Find where the given text appears and provide that cell's center as [X, Y] coordinate. 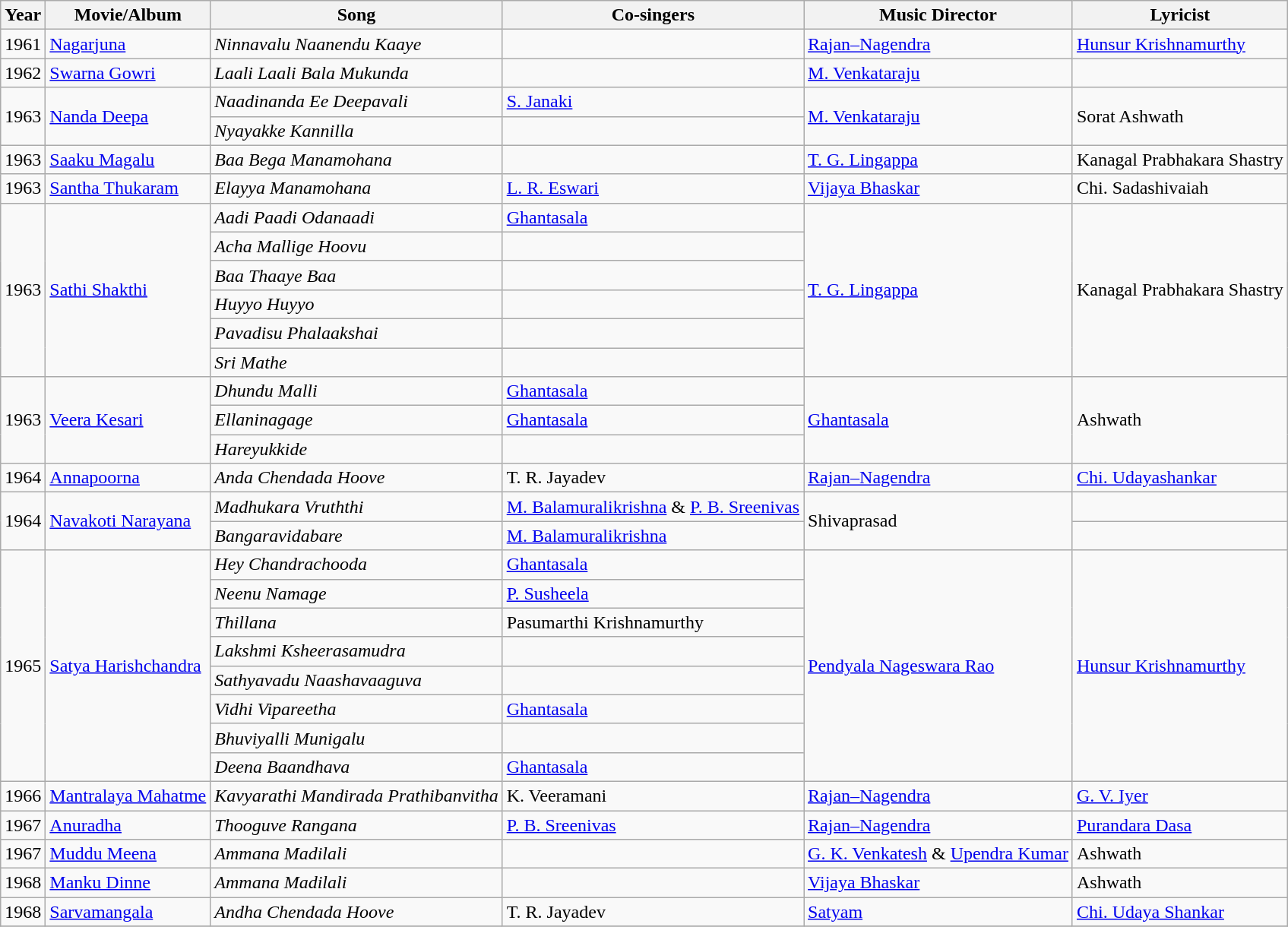
Nyayakke Kannilla [356, 131]
Naadinanda Ee Deepavali [356, 102]
Navakoti Narayana [128, 521]
K. Veeramani [653, 796]
Mantralaya Mahatme [128, 796]
Elayya Manamohana [356, 188]
M. Balamuralikrishna & P. B. Sreenivas [653, 507]
Huyyo Huyyo [356, 304]
G. V. Iyer [1179, 796]
Satyam [938, 912]
Chi. Sadashivaiah [1179, 188]
Saaku Magalu [128, 160]
Chi. Udayashankar [1179, 478]
Annapoorna [128, 478]
Deena Baandhava [356, 767]
Nagarjuna [128, 44]
Ninnavalu Naanendu Kaaye [356, 44]
Aadi Paadi Odanaadi [356, 217]
1962 [23, 73]
G. K. Venkatesh & Upendra Kumar [938, 854]
Song [356, 15]
Baa Bega Manamohana [356, 160]
1961 [23, 44]
Pavadisu Phalaakshai [356, 333]
M. Balamuralikrishna [653, 536]
Bhuviyalli Munigalu [356, 738]
Thooguve Rangana [356, 824]
Sorat Ashwath [1179, 116]
Acha Mallige Hoovu [356, 246]
Veera Kesari [128, 420]
Hey Chandrachooda [356, 565]
1966 [23, 796]
Bangaravidabare [356, 536]
Sarvamangala [128, 912]
Sathyavadu Naashavaaguva [356, 680]
Chi. Udaya Shankar [1179, 912]
Movie/Album [128, 15]
Sathi Shakthi [128, 289]
Purandara Dasa [1179, 824]
L. R. Eswari [653, 188]
S. Janaki [653, 102]
Santha Thukaram [128, 188]
Pendyala Nageswara Rao [938, 666]
Neenu Namage [356, 593]
Thillana [356, 622]
P. Susheela [653, 593]
Pasumarthi Krishnamurthy [653, 622]
Ellaninagage [356, 420]
Baa Thaaye Baa [356, 275]
Vidhi Vipareetha [356, 709]
Muddu Meena [128, 854]
Anda Chendada Hoove [356, 478]
Kavyarathi Mandirada Prathibanvitha [356, 796]
Nanda Deepa [128, 116]
Swarna Gowri [128, 73]
1965 [23, 666]
Lakshmi Ksheerasamudra [356, 651]
Lyricist [1179, 15]
Manku Dinne [128, 883]
Anuradha [128, 824]
Laali Laali Bala Mukunda [356, 73]
Madhukara Vruththi [356, 507]
Satya Harishchandra [128, 666]
Sri Mathe [356, 362]
Hareyukkide [356, 449]
Shivaprasad [938, 521]
Andha Chendada Hoove [356, 912]
Year [23, 15]
Music Director [938, 15]
P. B. Sreenivas [653, 824]
Co-singers [653, 15]
Dhundu Malli [356, 391]
